Scan for the cell matching the given text and deliver its [X, Y] coordinate at center. 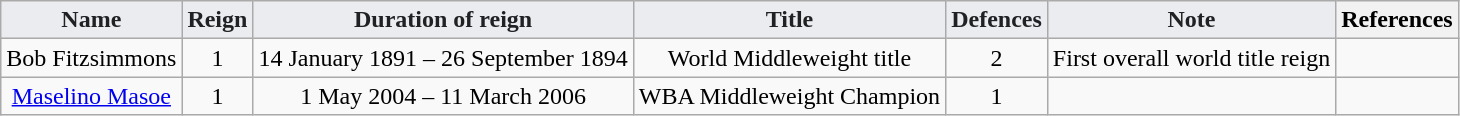
World Middleweight title [789, 58]
WBA Middleweight Champion [789, 96]
2 [997, 58]
14 January 1891 – 26 September 1894 [443, 58]
Note [1191, 20]
First overall world title reign [1191, 58]
Title [789, 20]
References [1398, 20]
Bob Fitzsimmons [92, 58]
Maselino Masoe [92, 96]
Duration of reign [443, 20]
Defences [997, 20]
Reign [218, 20]
Name [92, 20]
1 May 2004 – 11 March 2006 [443, 96]
